For the text-containing cell, return its midpoint in (X, Y) coordinate format. 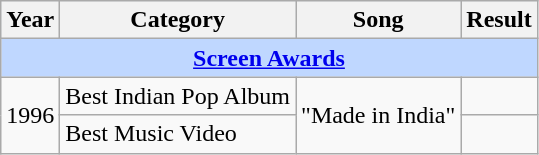
Song (378, 20)
"Made in India" (378, 115)
Best Music Video (178, 134)
1996 (30, 115)
Year (30, 20)
Result (499, 20)
Best Indian Pop Album (178, 96)
Screen Awards (269, 58)
Category (178, 20)
